Identify which cell holds the provided text, then report its (x, y) central coordinate. 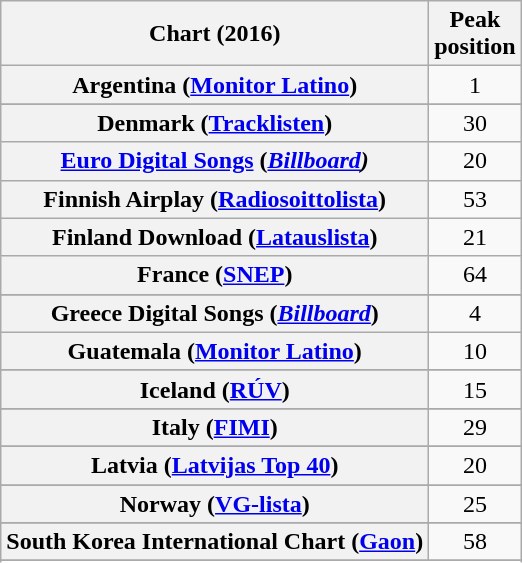
10 (475, 351)
Greece Digital Songs (Billboard) (215, 313)
Latvia (Latvijas Top 40) (215, 465)
Euro Digital Songs (Billboard) (215, 161)
Chart (2016) (215, 34)
29 (475, 427)
30 (475, 123)
4 (475, 313)
Guatemala (Monitor Latino) (215, 351)
21 (475, 237)
Finnish Airplay (Radiosoittolista) (215, 199)
South Korea International Chart (Gaon) (215, 542)
Argentina (Monitor Latino) (215, 85)
France (SNEP) (215, 275)
Denmark (Tracklisten) (215, 123)
58 (475, 542)
Iceland (RÚV) (215, 389)
Norway (VG-lista) (215, 503)
Finland Download (Latauslista) (215, 237)
53 (475, 199)
15 (475, 389)
Italy (FIMI) (215, 427)
64 (475, 275)
25 (475, 503)
1 (475, 85)
Peakposition (475, 34)
